For the text-containing cell, return its midpoint in (X, Y) coordinate format. 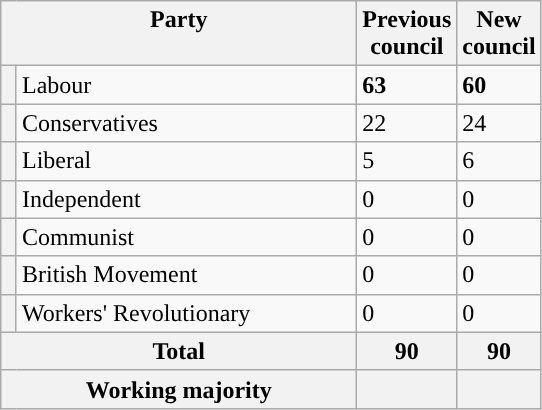
Independent (186, 199)
Previous council (407, 34)
63 (407, 85)
Communist (186, 237)
Conservatives (186, 123)
24 (499, 123)
Working majority (179, 389)
Total (179, 351)
Labour (186, 85)
5 (407, 161)
6 (499, 161)
22 (407, 123)
New council (499, 34)
Workers' Revolutionary (186, 313)
British Movement (186, 275)
60 (499, 85)
Liberal (186, 161)
Party (179, 34)
